Detect which cell encompasses the target text, then output its (X, Y) center coordinate. 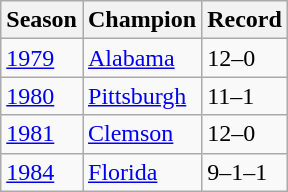
1981 (42, 134)
Pittsburgh (142, 96)
11–1 (245, 96)
Clemson (142, 134)
Alabama (142, 58)
1980 (42, 96)
9–1–1 (245, 172)
Florida (142, 172)
Champion (142, 20)
Record (245, 20)
1984 (42, 172)
Season (42, 20)
1979 (42, 58)
